For the text-containing cell, return its midpoint in [X, Y] coordinate format. 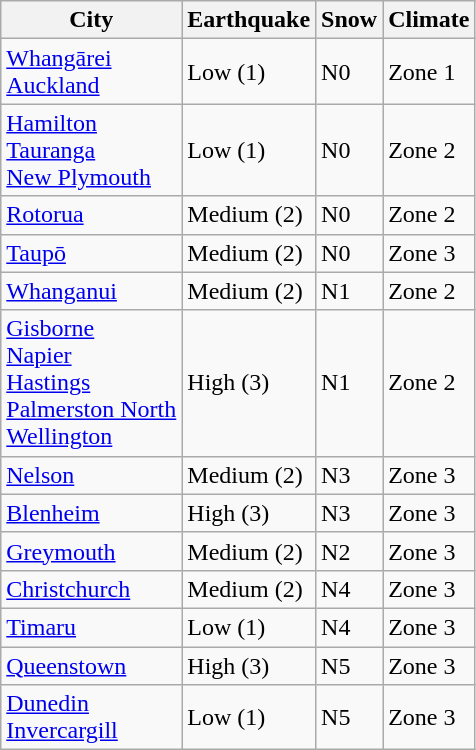
Whanganui [92, 291]
Christchurch [92, 589]
GisborneNapierHastingsPalmerston NorthWellington [92, 383]
Nelson [92, 475]
Greymouth [92, 551]
Snow [350, 20]
DunedinInvercargill [92, 718]
City [92, 20]
Earthquake [249, 20]
Zone 1 [429, 72]
WhangāreiAuckland [92, 72]
Climate [429, 20]
Blenheim [92, 513]
Taupō [92, 253]
Queenstown [92, 665]
Timaru [92, 627]
N2 [350, 551]
HamiltonTaurangaNew Plymouth [92, 150]
Rotorua [92, 215]
